Output the (x, y) coordinate of the center of the cell containing the given text.  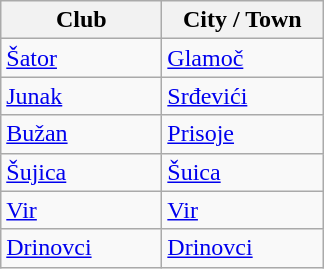
City / Town (242, 20)
Junak (82, 96)
Šujica (82, 172)
Prisoje (242, 134)
Bužan (82, 134)
Club (82, 20)
Srđevići (242, 96)
Šuica (242, 172)
Glamoč (242, 58)
Šator (82, 58)
